Output the [x, y] coordinate of the center of the cell containing the given text.  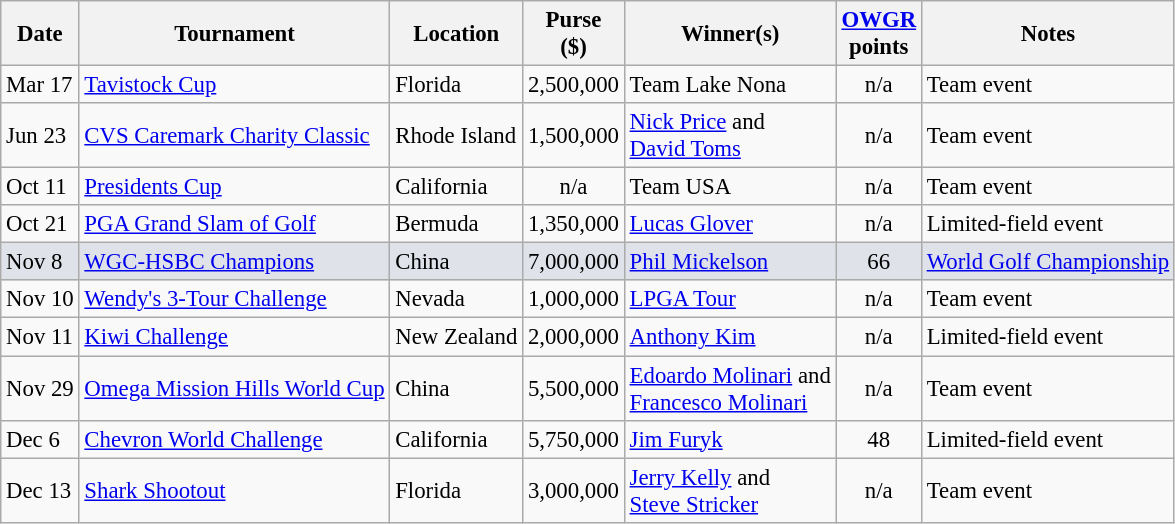
CVS Caremark Charity Classic [234, 136]
PGA Grand Slam of Golf [234, 224]
5,500,000 [574, 388]
1,500,000 [574, 136]
Lucas Glover [730, 224]
Nevada [456, 299]
Anthony Kim [730, 337]
Dec 6 [40, 439]
Winner(s) [730, 34]
Oct 21 [40, 224]
1,350,000 [574, 224]
WGC-HSBC Champions [234, 262]
Nov 11 [40, 337]
Edoardo Molinari and Francesco Molinari [730, 388]
7,000,000 [574, 262]
Nov 8 [40, 262]
48 [878, 439]
Shark Shootout [234, 490]
Tournament [234, 34]
Nov 10 [40, 299]
3,000,000 [574, 490]
Location [456, 34]
Rhode Island [456, 136]
66 [878, 262]
Jerry Kelly and Steve Stricker [730, 490]
Nick Price and David Toms [730, 136]
New Zealand [456, 337]
Phil Mickelson [730, 262]
1,000,000 [574, 299]
Jun 23 [40, 136]
Bermuda [456, 224]
Nov 29 [40, 388]
Chevron World Challenge [234, 439]
Kiwi Challenge [234, 337]
Team Lake Nona [730, 85]
Dec 13 [40, 490]
Date [40, 34]
Team USA [730, 187]
LPGA Tour [730, 299]
Presidents Cup [234, 187]
OWGRpoints [878, 34]
Tavistock Cup [234, 85]
5,750,000 [574, 439]
Wendy's 3-Tour Challenge [234, 299]
Oct 11 [40, 187]
2,000,000 [574, 337]
Purse($) [574, 34]
Omega Mission Hills World Cup [234, 388]
2,500,000 [574, 85]
Mar 17 [40, 85]
Jim Furyk [730, 439]
Notes [1048, 34]
World Golf Championship [1048, 262]
